Capture the cell that displays the provided text and extract its [X, Y] central coordinate. 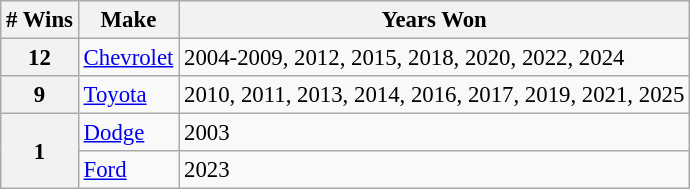
2010, 2011, 2013, 2014, 2016, 2017, 2019, 2021, 2025 [434, 95]
Years Won [434, 20]
Toyota [128, 95]
9 [40, 95]
Chevrolet [128, 58]
Dodge [128, 133]
2023 [434, 170]
2003 [434, 133]
Make [128, 20]
12 [40, 58]
# Wins [40, 20]
Ford [128, 170]
2004-2009, 2012, 2015, 2018, 2020, 2022, 2024 [434, 58]
1 [40, 152]
